Return [X, Y] of the center of cell containing provided text 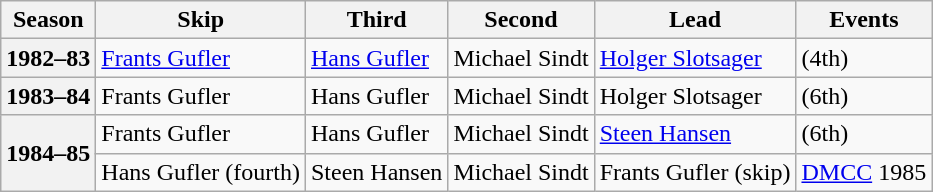
DMCC 1985 [864, 172]
Frants Gufler (skip) [695, 172]
1983–84 [48, 96]
Third [376, 20]
Skip [201, 20]
1982–83 [48, 58]
Second [521, 20]
Events [864, 20]
Lead [695, 20]
Hans Gufler (fourth) [201, 172]
(4th) [864, 58]
Season [48, 20]
1984–85 [48, 153]
